Search for the cell housing the specified text and yield its (X, Y) center coordinate. 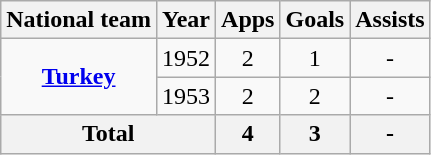
Year (186, 20)
Turkey (79, 77)
4 (248, 134)
National team (79, 20)
Total (108, 134)
3 (315, 134)
Goals (315, 20)
1952 (186, 58)
1 (315, 58)
1953 (186, 96)
Apps (248, 20)
Assists (390, 20)
